Find where the given text appears and provide that cell's center as (X, Y) coordinate. 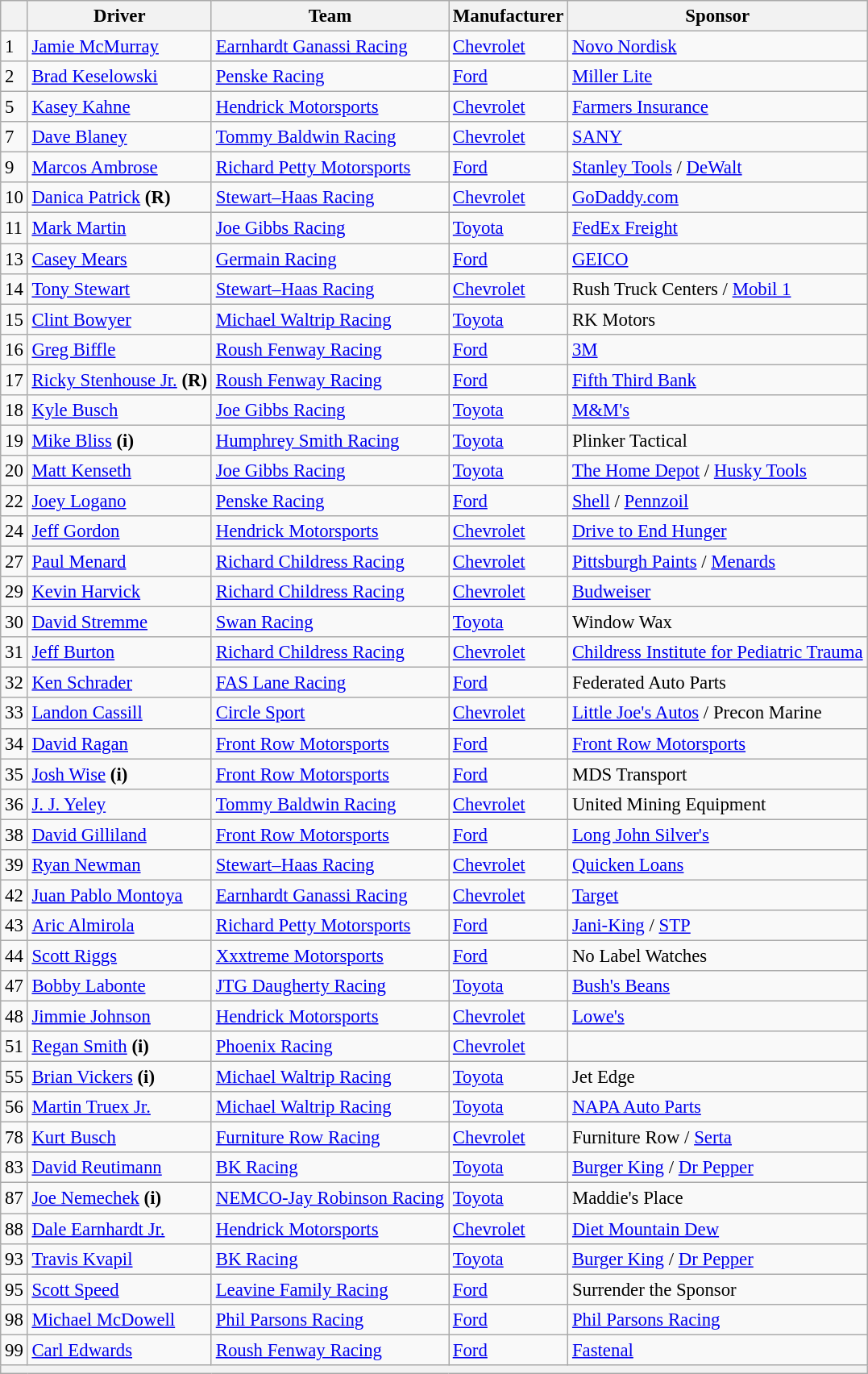
Kyle Busch (119, 410)
Xxxtreme Motorsports (330, 956)
Bush's Beans (717, 986)
Stanley Tools / DeWalt (717, 168)
38 (15, 835)
Dale Earnhardt Jr. (119, 1229)
Jeff Burton (119, 652)
14 (15, 289)
David Reutimann (119, 1168)
22 (15, 501)
30 (15, 622)
19 (15, 440)
Diet Mountain Dew (717, 1229)
95 (15, 1289)
Rush Truck Centers / Mobil 1 (717, 289)
David Ragan (119, 743)
Mark Martin (119, 228)
Ryan Newman (119, 865)
24 (15, 531)
Phoenix Racing (330, 1047)
Team (330, 16)
Regan Smith (i) (119, 1047)
Joe Nemechek (i) (119, 1198)
Casey Mears (119, 259)
Manufacturer (508, 16)
78 (15, 1138)
Farmers Insurance (717, 107)
2 (15, 77)
Drive to End Hunger (717, 531)
The Home Depot / Husky Tools (717, 471)
NAPA Auto Parts (717, 1107)
Driver (119, 16)
44 (15, 956)
13 (15, 259)
Quicken Loans (717, 865)
FAS Lane Racing (330, 683)
47 (15, 986)
51 (15, 1047)
Pittsburgh Paints / Menards (717, 562)
Mike Bliss (i) (119, 440)
Matt Kenseth (119, 471)
Clint Bowyer (119, 319)
Aric Almirola (119, 926)
No Label Watches (717, 956)
Ken Schrader (119, 683)
Circle Sport (330, 714)
M&M's (717, 410)
Furniture Row / Serta (717, 1138)
20 (15, 471)
15 (15, 319)
RK Motors (717, 319)
J. J. Yeley (119, 804)
Window Wax (717, 622)
88 (15, 1229)
Danica Patrick (R) (119, 198)
18 (15, 410)
Fifth Third Bank (717, 380)
Michael McDowell (119, 1319)
Jeff Gordon (119, 531)
GoDaddy.com (717, 198)
33 (15, 714)
Bobby Labonte (119, 986)
3M (717, 349)
16 (15, 349)
Carl Edwards (119, 1350)
27 (15, 562)
Brian Vickers (i) (119, 1077)
Miller Lite (717, 77)
Dave Blaney (119, 137)
FedEx Freight (717, 228)
Ricky Stenhouse Jr. (R) (119, 380)
GEICO (717, 259)
Greg Biffle (119, 349)
Paul Menard (119, 562)
17 (15, 380)
Sponsor (717, 16)
Long John Silver's (717, 835)
JTG Daugherty Racing (330, 986)
Marcos Ambrose (119, 168)
Jani-King / STP (717, 926)
Fastenal (717, 1350)
1 (15, 47)
Brad Keselowski (119, 77)
99 (15, 1350)
10 (15, 198)
9 (15, 168)
48 (15, 1017)
Jamie McMurray (119, 47)
42 (15, 895)
Leavine Family Racing (330, 1289)
Shell / Pennzoil (717, 501)
Joey Logano (119, 501)
34 (15, 743)
Germain Racing (330, 259)
Jet Edge (717, 1077)
5 (15, 107)
Swan Racing (330, 622)
MDS Transport (717, 774)
43 (15, 926)
Kurt Busch (119, 1138)
Lowe's (717, 1017)
SANY (717, 137)
Martin Truex Jr. (119, 1107)
56 (15, 1107)
Juan Pablo Montoya (119, 895)
Humphrey Smith Racing (330, 440)
29 (15, 592)
Little Joe's Autos / Precon Marine (717, 714)
Josh Wise (i) (119, 774)
7 (15, 137)
Novo Nordisk (717, 47)
87 (15, 1198)
Furniture Row Racing (330, 1138)
Jimmie Johnson (119, 1017)
Surrender the Sponsor (717, 1289)
32 (15, 683)
11 (15, 228)
39 (15, 865)
Maddie's Place (717, 1198)
Kasey Kahne (119, 107)
Travis Kvapil (119, 1259)
31 (15, 652)
David Stremme (119, 622)
NEMCO-Jay Robinson Racing (330, 1198)
Childress Institute for Pediatric Trauma (717, 652)
Target (717, 895)
United Mining Equipment (717, 804)
Kevin Harvick (119, 592)
35 (15, 774)
Budweiser (717, 592)
Scott Riggs (119, 956)
Federated Auto Parts (717, 683)
36 (15, 804)
Landon Cassill (119, 714)
98 (15, 1319)
Scott Speed (119, 1289)
Plinker Tactical (717, 440)
David Gilliland (119, 835)
Tony Stewart (119, 289)
83 (15, 1168)
93 (15, 1259)
55 (15, 1077)
